Detect which cell encompasses the target text, then output its (x, y) center coordinate. 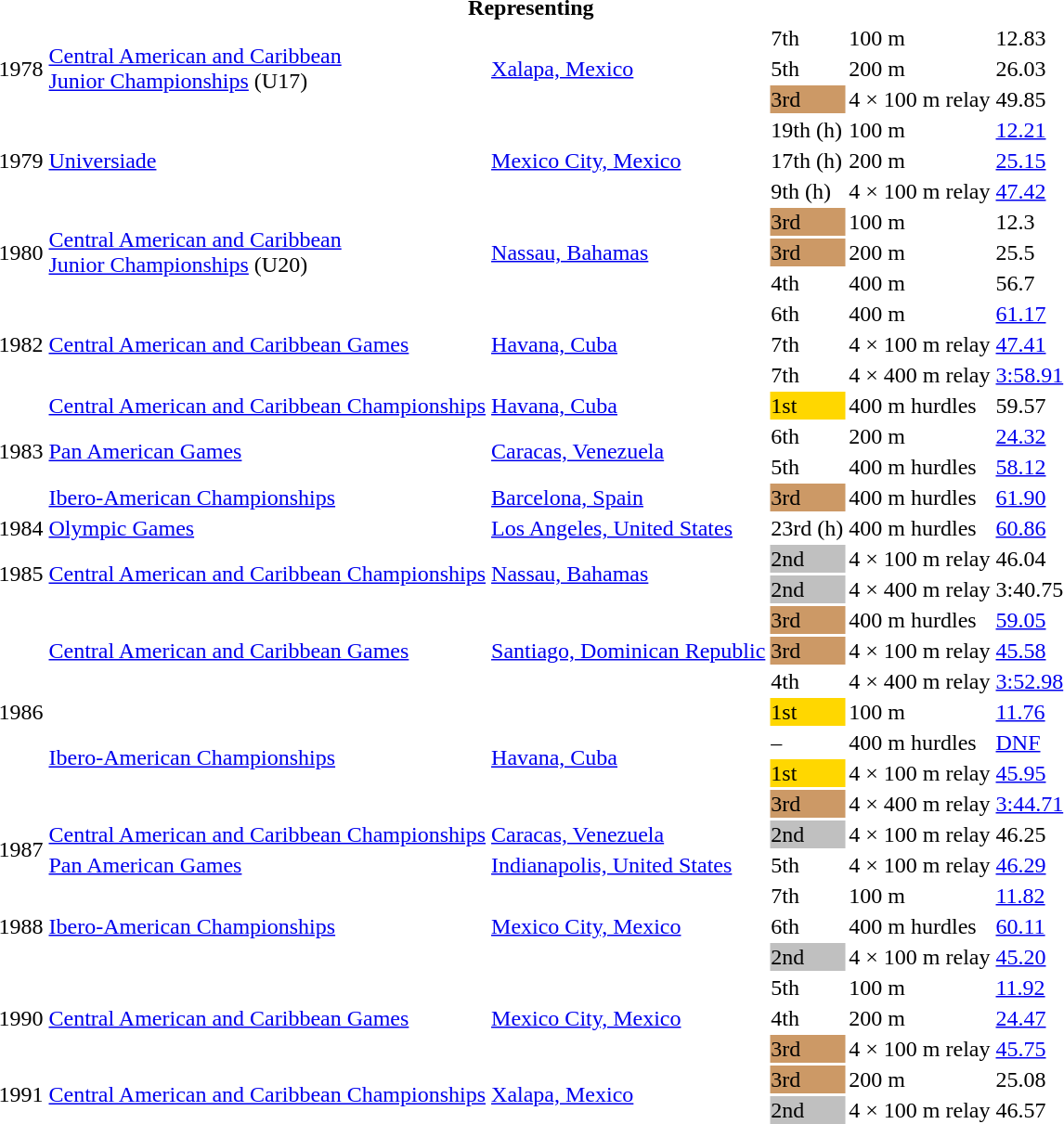
Central American and CaribbeanJunior Championships (U20) (267, 252)
Central American and CaribbeanJunior Championships (U17) (267, 69)
– (808, 743)
Santiago, Dominican Republic (629, 651)
19th (h) (808, 130)
9th (h) (808, 191)
Barcelona, Spain (629, 497)
Indianapolis, United States (629, 865)
17th (h) (808, 161)
Olympic Games (267, 528)
23rd (h) (808, 528)
Los Angeles, United States (629, 528)
Universiade (267, 161)
